Return the [x, y] coordinate for the center point of the cell that contains the specified text.  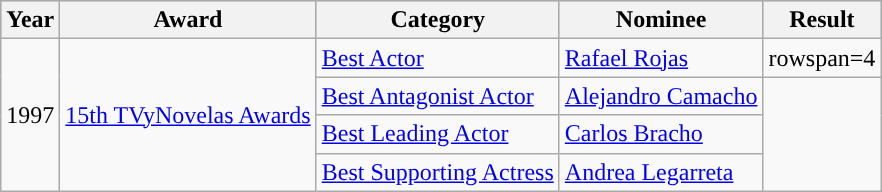
rowspan=4 [822, 58]
Year [30, 20]
Best Leading Actor [438, 134]
Result [822, 20]
Andrea Legarreta [661, 172]
Best Actor [438, 58]
Carlos Bracho [661, 134]
Best Antagonist Actor [438, 96]
Rafael Rojas [661, 58]
15th TVyNovelas Awards [188, 115]
Award [188, 20]
Category [438, 20]
Alejandro Camacho [661, 96]
Nominee [661, 20]
1997 [30, 115]
Best Supporting Actress [438, 172]
